Output the (X, Y) coordinate of the center of the cell containing the given text.  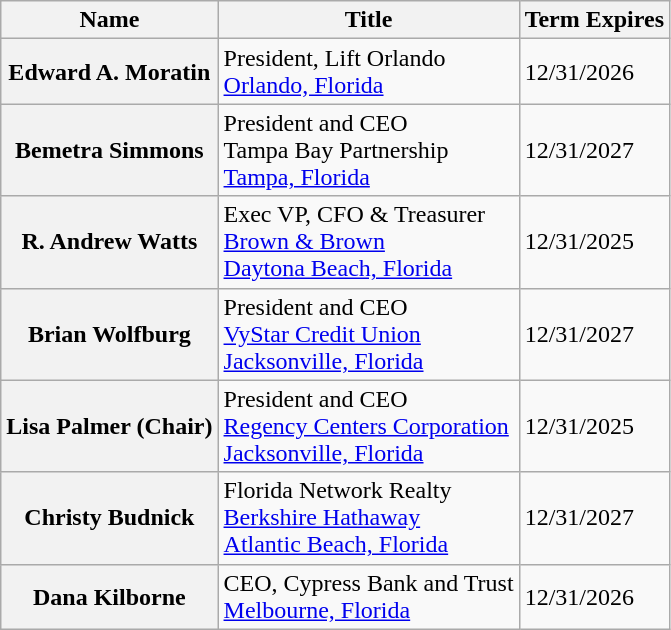
Dana Kilborne (110, 596)
R. Andrew Watts (110, 242)
Exec VP, CFO & TreasurerBrown & BrownDaytona Beach, Florida (368, 242)
Bemetra Simmons (110, 150)
Lisa Palmer (Chair) (110, 426)
Title (368, 20)
Term Expires (594, 20)
Christy Budnick (110, 518)
President and CEOVyStar Credit UnionJacksonville, Florida (368, 334)
CEO, Cypress Bank and TrustMelbourne, Florida (368, 596)
President and CEORegency Centers CorporationJacksonville, Florida (368, 426)
Brian Wolfburg (110, 334)
Edward A. Moratin (110, 72)
Name (110, 20)
President and CEOTampa Bay PartnershipTampa, Florida (368, 150)
Florida Network RealtyBerkshire HathawayAtlantic Beach, Florida (368, 518)
President, Lift OrlandoOrlando, Florida (368, 72)
